Locate the cell with the specified text and output its (X, Y) center coordinate. 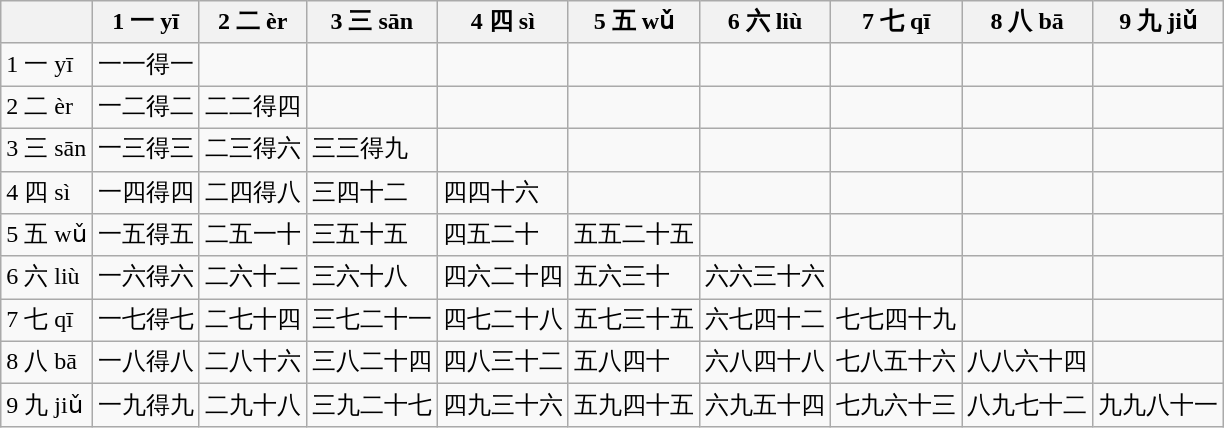
六九五十四 (764, 406)
二五一十 (252, 236)
六六三十六 (764, 278)
七九六十三 (896, 406)
二九十八 (252, 406)
二七十四 (252, 320)
二四得八 (252, 192)
五八四十 (634, 362)
四七二十八 (502, 320)
四六二十四 (502, 278)
五六三十 (634, 278)
一九得九 (146, 406)
六八四十八 (764, 362)
三六十八 (372, 278)
七七四十九 (896, 320)
三七二十一 (372, 320)
八九七十二 (1028, 406)
一三得三 (146, 150)
三九二十七 (372, 406)
一八得八 (146, 362)
二八十六 (252, 362)
四四十六 (502, 192)
三三得九 (372, 150)
一一得一 (146, 64)
五七三十五 (634, 320)
一二得二 (146, 108)
九九八十一 (1158, 406)
二六十二 (252, 278)
三四十二 (372, 192)
一四得四 (146, 192)
五五二十五 (634, 236)
四八三十二 (502, 362)
四五二十 (502, 236)
五九四十五 (634, 406)
四九三十六 (502, 406)
六七四十二 (764, 320)
一六得六 (146, 278)
三八二十四 (372, 362)
二三得六 (252, 150)
二二得四 (252, 108)
八八六十四 (1028, 362)
一五得五 (146, 236)
七八五十六 (896, 362)
一七得七 (146, 320)
三五十五 (372, 236)
